For the text-containing cell, return its midpoint in (X, Y) coordinate format. 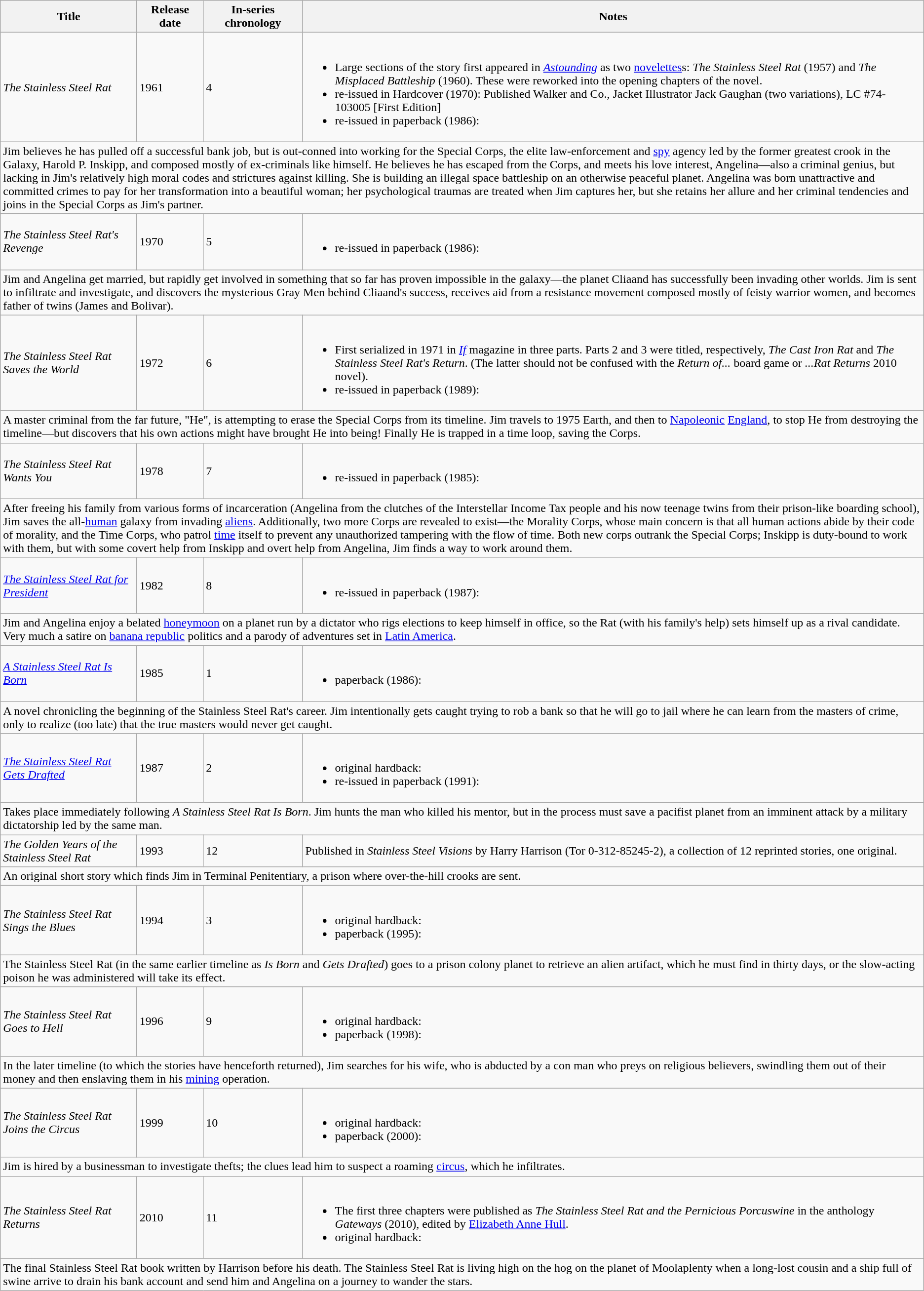
1961 (170, 87)
7 (253, 471)
Release date (170, 17)
The Stainless Steel Rat Saves the World (69, 363)
4 (253, 87)
12 (253, 851)
A Stainless Steel Rat Is Born (69, 673)
5 (253, 242)
The Golden Years of the Stainless Steel Rat (69, 851)
original hardback: paperback (1998): (613, 1021)
original hardback: paperback (2000): (613, 1123)
In-series chronology (253, 17)
The Stainless Steel Rat Sings the Blues (69, 920)
8 (253, 586)
1970 (170, 242)
The Stainless Steel Rat's Revenge (69, 242)
11 (253, 1217)
The Stainless Steel Rat Joins the Circus (69, 1123)
re-issued in paperback (1986): (613, 242)
Published in Stainless Steel Visions by Harry Harrison (Tor 0-312-85245-2), a collection of 12 reprinted stories, one original. (613, 851)
Jim is hired by a businessman to investigate thefts; the clues lead him to suspect a roaming circus, which he infiltrates. (462, 1167)
re-issued in paperback (1985): (613, 471)
6 (253, 363)
The Stainless Steel Rat (69, 87)
10 (253, 1123)
original hardback: re-issued in paperback (1991): (613, 768)
The Stainless Steel Rat Wants You (69, 471)
2 (253, 768)
9 (253, 1021)
3 (253, 920)
1978 (170, 471)
1993 (170, 851)
1982 (170, 586)
original hardback: paperback (1995): (613, 920)
Notes (613, 17)
1987 (170, 768)
1972 (170, 363)
The Stainless Steel Rat Goes to Hell (69, 1021)
1996 (170, 1021)
paperback (1986): (613, 673)
1985 (170, 673)
1994 (170, 920)
An original short story which finds Jim in Terminal Penitentiary, a prison where over-the-hill crooks are sent. (462, 876)
The Stainless Steel Rat Gets Drafted (69, 768)
2010 (170, 1217)
1999 (170, 1123)
The Stainless Steel Rat Returns (69, 1217)
Title (69, 17)
re-issued in paperback (1987): (613, 586)
1 (253, 673)
The Stainless Steel Rat for President (69, 586)
